Capture the cell that displays the provided text and extract its [X, Y] central coordinate. 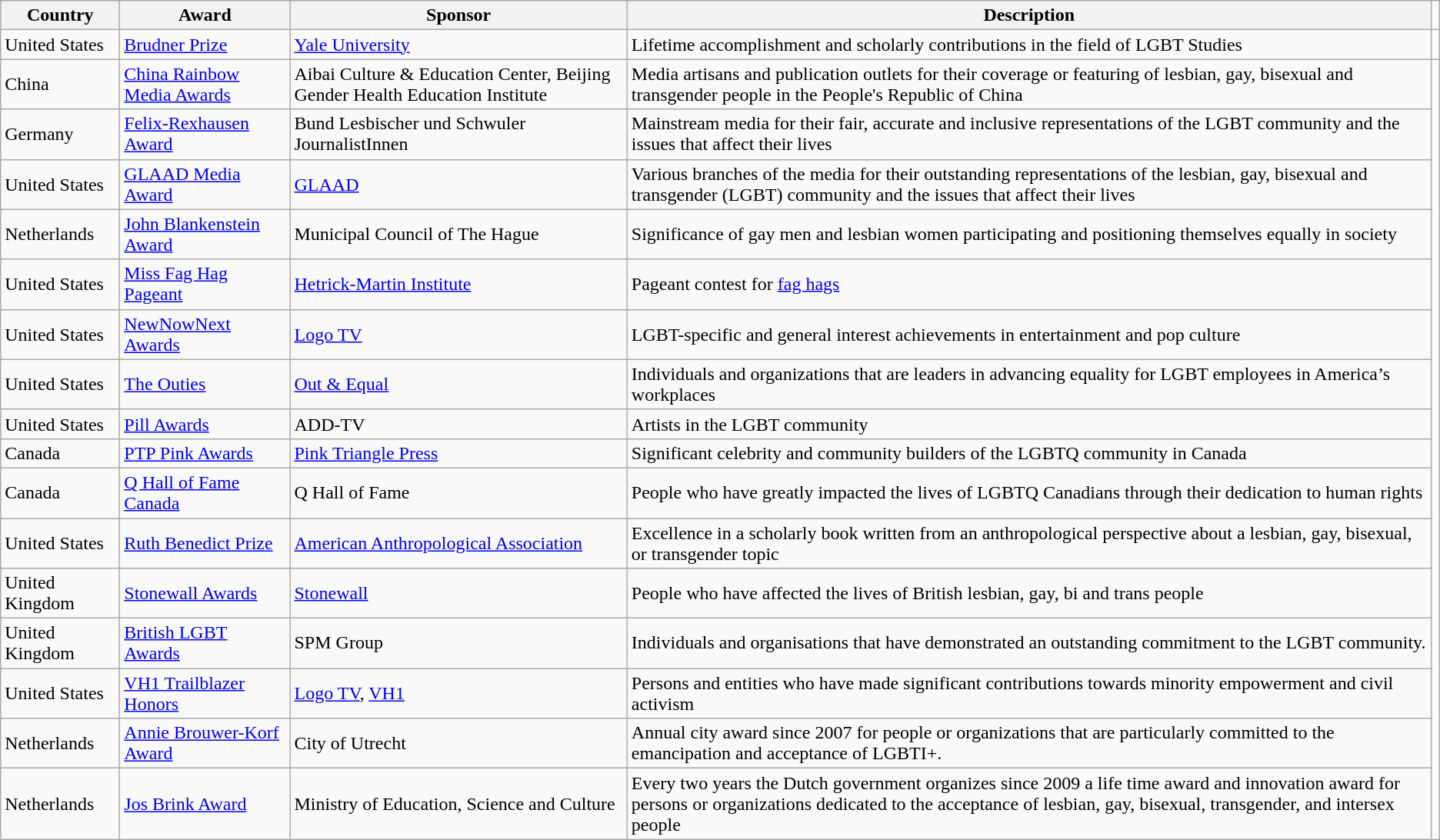
Stonewall [458, 594]
Pill Awards [205, 424]
Annual city award since 2007 for people or organizations that are particularly committed to the emancipation and acceptance of LGBTI+. [1029, 743]
Ruth Benedict Prize [205, 543]
People who have greatly impacted the lives of LGBTQ Canadians through their dedication to human rights [1029, 492]
Q Hall of Fame [458, 492]
Germany [60, 134]
People who have affected the lives of British lesbian, gay, bi and trans people [1029, 594]
American Anthropological Association [458, 543]
Aibai Culture & Education Center, Beijing Gender Health Education Institute [458, 85]
Lifetime accomplishment and scholarly contributions in the field of LGBT Studies [1029, 45]
Pink Triangle Press [458, 453]
John Blankenstein Award [205, 234]
Yale University [458, 45]
Mainstream media for their fair, accurate and inclusive representations of the LGBT community and the issues that affect their lives [1029, 134]
China Rainbow Media Awards [205, 85]
Individuals and organisations that have demonstrated an outstanding commitment to the LGBT community. [1029, 643]
Municipal Council of The Hague [458, 234]
Brudner Prize [205, 45]
Annie Brouwer-Korf Award [205, 743]
Stonewall Awards [205, 594]
Award [205, 15]
Logo TV [458, 334]
Excellence in a scholarly book written from an anthropological perspective about a lesbian, gay, bisexual, or transgender topic [1029, 543]
Felix-Rexhausen Award [205, 134]
British LGBT Awards [205, 643]
SPM Group [458, 643]
GLAAD Media Award [205, 185]
China [60, 85]
VH1 Trailblazer Honors [205, 694]
Pageant contest for fag hags [1029, 285]
PTP Pink Awards [205, 453]
Q Hall of Fame Canada [205, 492]
LGBT-specific and general interest achievements in entertainment and pop culture [1029, 334]
Description [1029, 15]
GLAAD [458, 185]
Significant celebrity and community builders of the LGBTQ community in Canada [1029, 453]
Out & Equal [458, 385]
Persons and entities who have made significant contributions towards minority empowerment and civil activism [1029, 694]
Country [60, 15]
Jos Brink Award [205, 804]
Ministry of Education, Science and Culture [458, 804]
Hetrick-Martin Institute [458, 285]
NewNowNext Awards [205, 334]
Logo TV, VH1 [458, 694]
Artists in the LGBT community [1029, 424]
City of Utrecht [458, 743]
Significance of gay men and lesbian women participating and positioning themselves equally in society [1029, 234]
Individuals and organizations that are leaders in advancing equality for LGBT employees in America’s workplaces [1029, 385]
Miss Fag Hag Pageant [205, 285]
The Outies [205, 385]
ADD-TV [458, 424]
Bund Lesbischer und Schwuler JournalistInnen [458, 134]
Sponsor [458, 15]
